Return the [x, y] coordinate for the center point of the cell that contains the specified text.  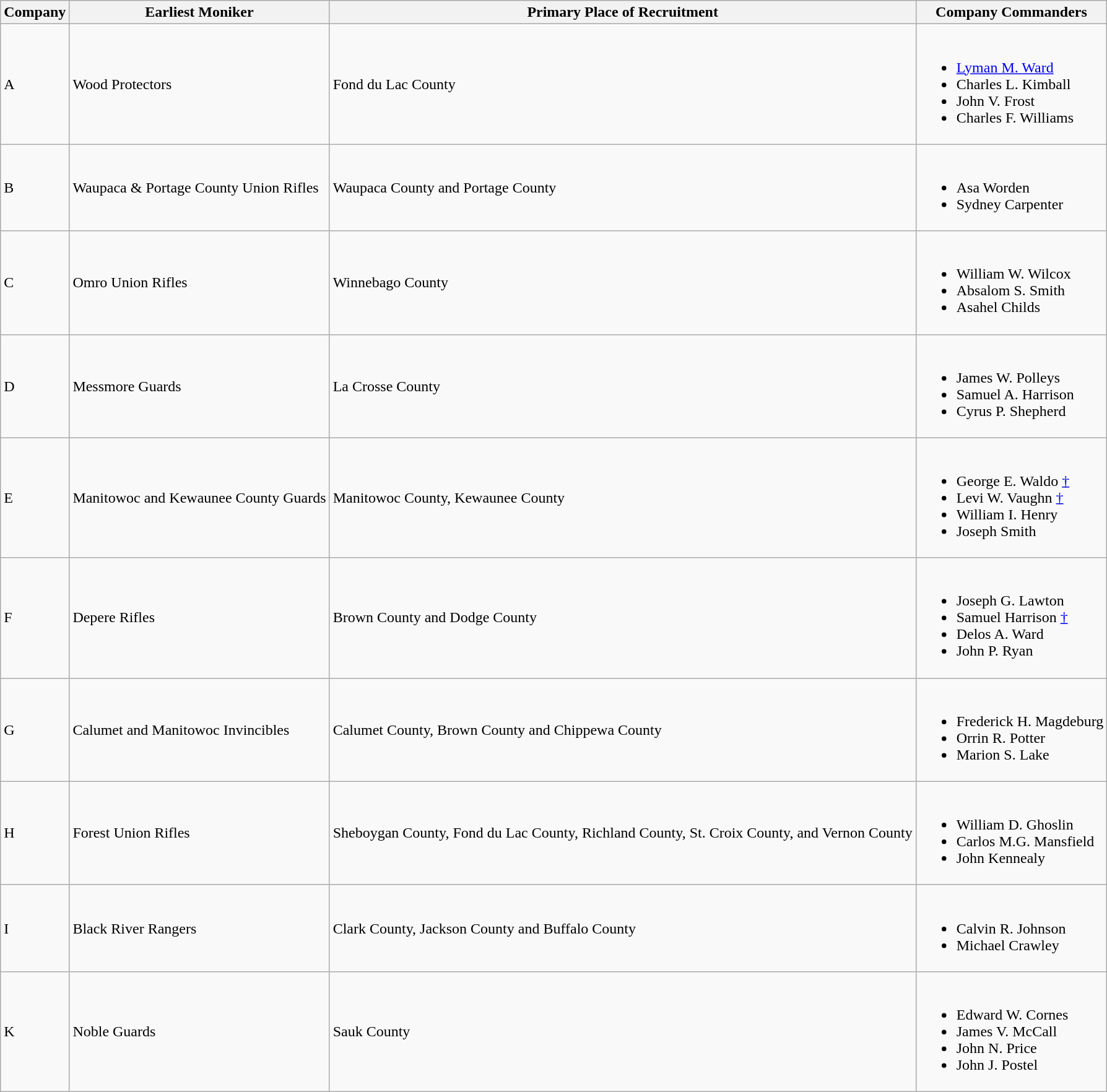
Calumet and Manitowoc Invincibles [199, 729]
C [35, 282]
Winnebago County [623, 282]
Black River Rangers [199, 928]
William W. WilcoxAbsalom S. SmithAsahel Childs [1012, 282]
Lyman M. WardCharles L. KimballJohn V. FrostCharles F. Williams [1012, 84]
B [35, 188]
Company Commanders [1012, 12]
Brown County and Dodge County [623, 618]
Asa WordenSydney Carpenter [1012, 188]
Earliest Moniker [199, 12]
Calumet County, Brown County and Chippewa County [623, 729]
Omro Union Rifles [199, 282]
Manitowoc County, Kewaunee County [623, 498]
Joseph G. LawtonSamuel Harrison †Delos A. WardJohn P. Ryan [1012, 618]
La Crosse County [623, 386]
D [35, 386]
Frederick H. MagdeburgOrrin R. PotterMarion S. Lake [1012, 729]
Manitowoc and Kewaunee County Guards [199, 498]
James W. PolleysSamuel A. HarrisonCyrus P. Shepherd [1012, 386]
Noble Guards [199, 1031]
Wood Protectors [199, 84]
Messmore Guards [199, 386]
G [35, 729]
Depere Rifles [199, 618]
I [35, 928]
Clark County, Jackson County and Buffalo County [623, 928]
A [35, 84]
Fond du Lac County [623, 84]
Sheboygan County, Fond du Lac County, Richland County, St. Croix County, and Vernon County [623, 833]
F [35, 618]
Forest Union Rifles [199, 833]
E [35, 498]
H [35, 833]
Waupaca County and Portage County [623, 188]
Sauk County [623, 1031]
Company [35, 12]
Edward W. CornesJames V. McCallJohn N. PriceJohn J. Postel [1012, 1031]
Calvin R. JohnsonMichael Crawley [1012, 928]
William D. GhoslinCarlos M.G. MansfieldJohn Kennealy [1012, 833]
Waupaca & Portage County Union Rifles [199, 188]
George E. Waldo †Levi W. Vaughn †William I. HenryJoseph Smith [1012, 498]
Primary Place of Recruitment [623, 12]
K [35, 1031]
